Locate the cell with the specified text and output its [x, y] center coordinate. 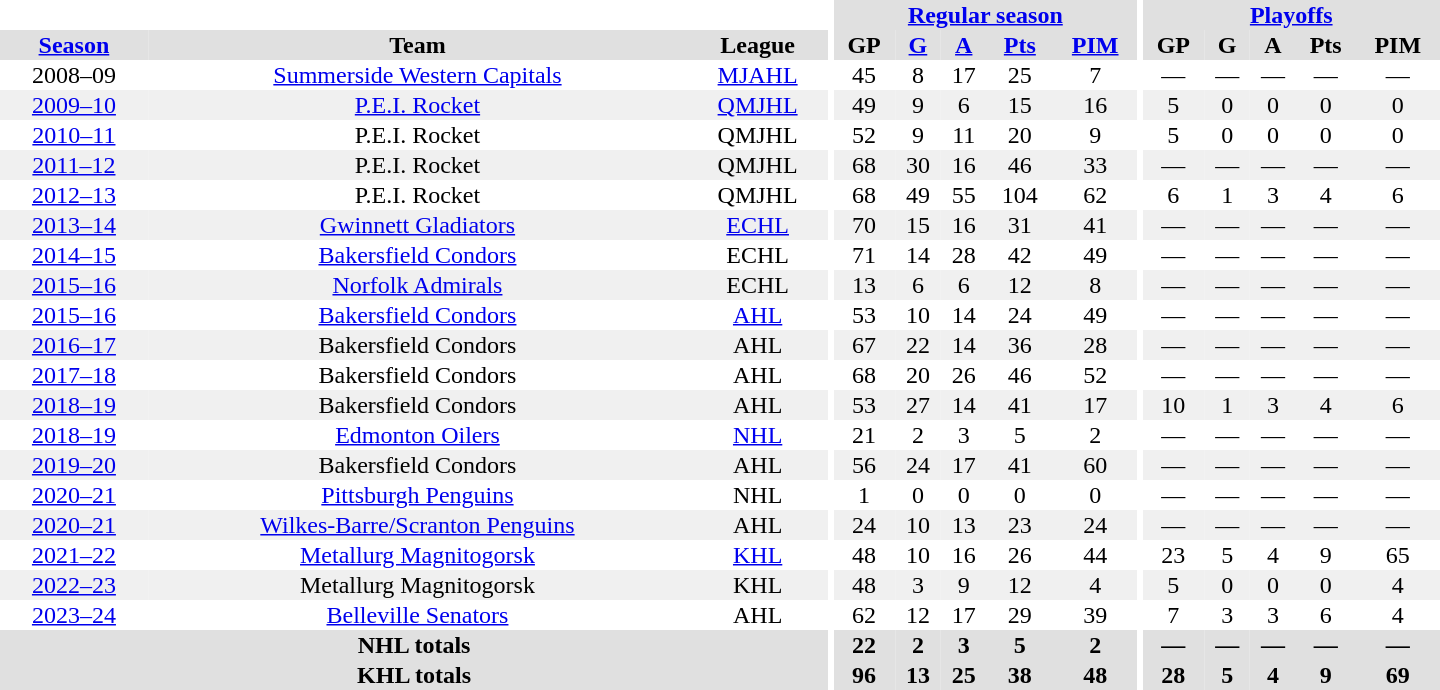
2012–13 [74, 195]
KHL totals [414, 675]
2021–22 [74, 555]
2019–20 [74, 465]
55 [964, 195]
27 [918, 405]
67 [864, 345]
69 [1398, 675]
2022–23 [74, 585]
Wilkes-Barre/Scranton Penguins [418, 525]
Team [418, 45]
2013–14 [74, 225]
96 [864, 675]
NHL totals [414, 645]
71 [864, 255]
MJAHL [758, 75]
44 [1095, 555]
30 [918, 165]
2008–09 [74, 75]
League [758, 45]
Gwinnett Gladiators [418, 225]
29 [1020, 615]
2016–17 [74, 345]
38 [1020, 675]
33 [1095, 165]
Edmonton Oilers [418, 435]
11 [964, 135]
Summerside Western Capitals [418, 75]
2023–24 [74, 615]
31 [1020, 225]
70 [864, 225]
Belleville Senators [418, 615]
65 [1398, 555]
Season [74, 45]
104 [1020, 195]
45 [864, 75]
36 [1020, 345]
39 [1095, 615]
2014–15 [74, 255]
60 [1095, 465]
Pittsburgh Penguins [418, 495]
56 [864, 465]
2011–12 [74, 165]
2017–18 [74, 375]
Playoffs [1291, 15]
Norfolk Admirals [418, 285]
Regular season [985, 15]
21 [864, 435]
2010–11 [74, 135]
2009–10 [74, 105]
42 [1020, 255]
